Pinpoint the cell where the given text exists, returning its [X, Y] midpoint coordinate. 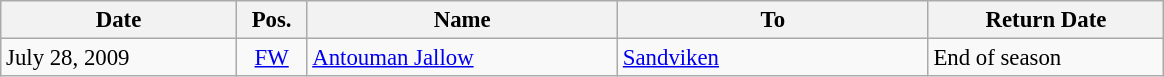
Pos. [272, 20]
End of season [1046, 58]
Name [462, 20]
Date [119, 20]
Return Date [1046, 20]
Antouman Jallow [462, 58]
To [774, 20]
FW [272, 58]
Sandviken [774, 58]
July 28, 2009 [119, 58]
